Scan for the cell matching the given text and deliver its (x, y) coordinate at center. 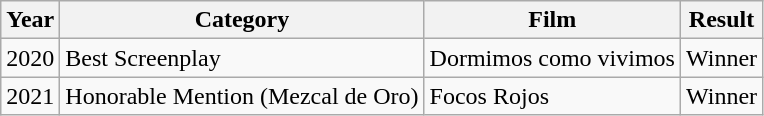
Film (552, 20)
2021 (30, 96)
2020 (30, 58)
Result (721, 20)
Honorable Mention (Mezcal de Oro) (242, 96)
Best Screenplay (242, 58)
Focos Rojos (552, 96)
Dormimos como vivimos (552, 58)
Year (30, 20)
Category (242, 20)
